Scan for the cell matching the given text and deliver its (X, Y) coordinate at center. 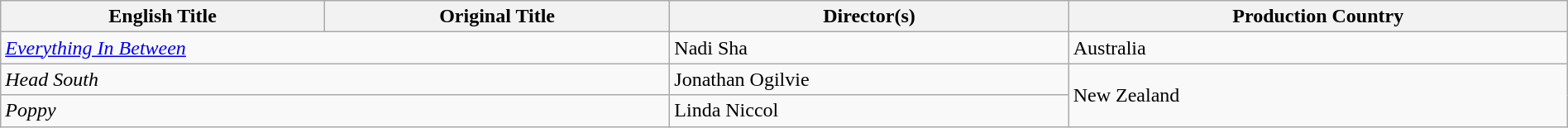
English Title (163, 17)
Production Country (1318, 17)
Jonathan Ogilvie (869, 79)
Nadi Sha (869, 48)
New Zealand (1318, 95)
Head South (336, 79)
Australia (1318, 48)
Linda Niccol (869, 111)
Poppy (336, 111)
Original Title (496, 17)
Director(s) (869, 17)
Everything In Between (336, 48)
